For the text-containing cell, return its midpoint in (X, Y) coordinate format. 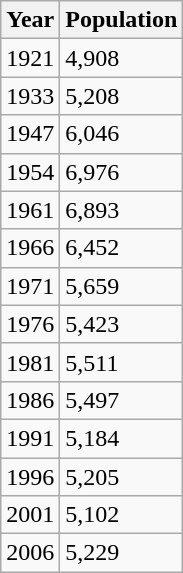
Population (122, 20)
1966 (30, 248)
5,229 (122, 553)
2006 (30, 553)
5,208 (122, 96)
1996 (30, 477)
1921 (30, 58)
6,452 (122, 248)
1947 (30, 134)
6,046 (122, 134)
1976 (30, 324)
6,976 (122, 172)
1933 (30, 96)
5,497 (122, 400)
1954 (30, 172)
2001 (30, 515)
1961 (30, 210)
1991 (30, 438)
5,102 (122, 515)
1981 (30, 362)
5,423 (122, 324)
5,511 (122, 362)
1971 (30, 286)
1986 (30, 400)
4,908 (122, 58)
Year (30, 20)
6,893 (122, 210)
5,205 (122, 477)
5,659 (122, 286)
5,184 (122, 438)
